Scan for the cell matching the given text and deliver its [x, y] coordinate at center. 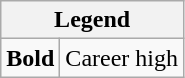
Career high [122, 58]
Legend [92, 20]
Bold [30, 58]
